Scan for the cell matching the given text and deliver its (x, y) coordinate at center. 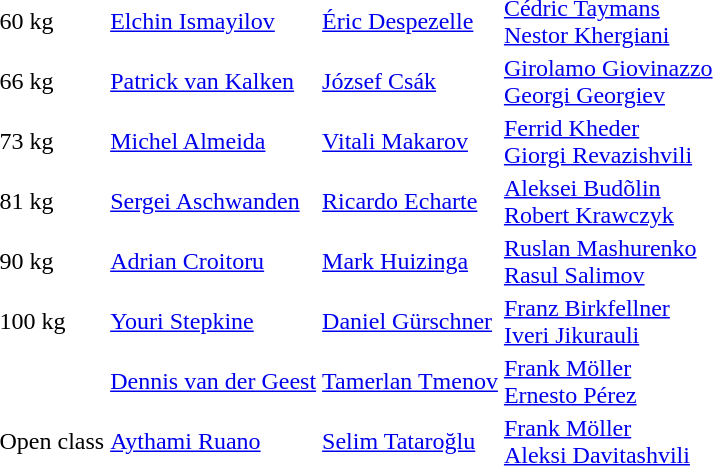
Ricardo Echarte (410, 202)
Adrian Croitoru (214, 262)
Vitali Makarov (410, 142)
Tamerlan Tmenov (410, 382)
Michel Almeida (214, 142)
Dennis van der Geest (214, 382)
József Csák (410, 82)
Mark Huizinga (410, 262)
Sergei Aschwanden (214, 202)
Youri Stepkine (214, 322)
Daniel Gürschner (410, 322)
Patrick van Kalken (214, 82)
